Search for the cell housing the specified text and yield its (X, Y) center coordinate. 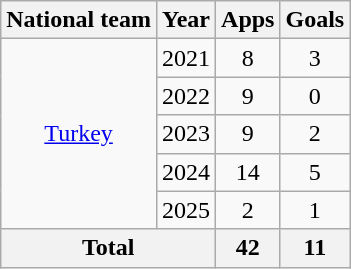
2022 (186, 96)
Goals (315, 20)
14 (248, 172)
0 (315, 96)
42 (248, 248)
3 (315, 58)
2021 (186, 58)
Year (186, 20)
8 (248, 58)
Total (108, 248)
11 (315, 248)
2023 (186, 134)
1 (315, 210)
5 (315, 172)
Turkey (79, 134)
2024 (186, 172)
National team (79, 20)
2025 (186, 210)
Apps (248, 20)
